Return [x, y] of the center of cell containing provided text 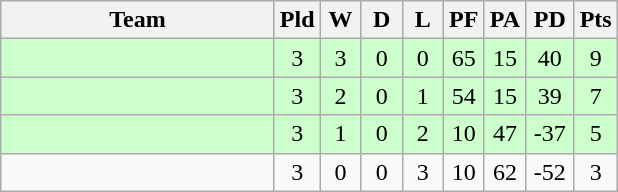
Pts [596, 20]
-37 [550, 134]
65 [464, 58]
40 [550, 58]
PD [550, 20]
62 [504, 172]
L [422, 20]
5 [596, 134]
Pld [297, 20]
D [382, 20]
PF [464, 20]
Team [138, 20]
9 [596, 58]
-52 [550, 172]
W [340, 20]
7 [596, 96]
PA [504, 20]
54 [464, 96]
39 [550, 96]
47 [504, 134]
